Return [X, Y] of the center of cell containing provided text 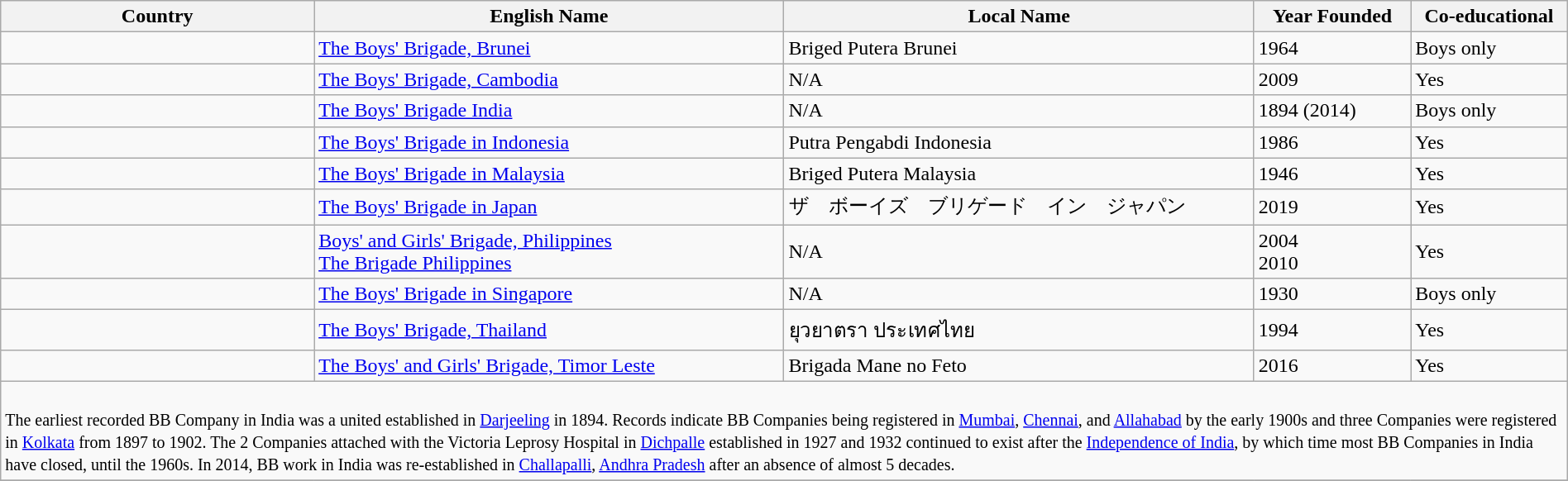
Boys' and Girls' Brigade, PhilippinesThe Brigade Philippines [549, 251]
ザ ボーイズ ブリゲード イン ジャパン [1019, 207]
The Boys' Brigade, Thailand [549, 331]
1994 [1331, 331]
2019 [1331, 207]
The Boys' Brigade India [549, 111]
ยุวยาตรา ประเทศไทย [1019, 331]
The Boys' Brigade in Indonesia [549, 142]
2016 [1331, 365]
Year Founded [1331, 17]
The Boys' Brigade in Malaysia [549, 174]
The Boys' Brigade in Singapore [549, 294]
Brigada Mane no Feto [1019, 365]
Local Name [1019, 17]
The Boys' Brigade, Brunei [549, 48]
The Boys' Brigade, Cambodia [549, 79]
Country [157, 17]
Briged Putera Malaysia [1019, 174]
2009 [1331, 79]
Putra Pengabdi Indonesia [1019, 142]
The Boys' and Girls' Brigade, Timor Leste [549, 365]
English Name [549, 17]
1894 (2014) [1331, 111]
1946 [1331, 174]
1964 [1331, 48]
1930 [1331, 294]
Briged Putera Brunei [1019, 48]
The Boys' Brigade in Japan [549, 207]
1986 [1331, 142]
20042010 [1331, 251]
Co-educational [1489, 17]
